Detect which cell encompasses the target text, then output its [X, Y] center coordinate. 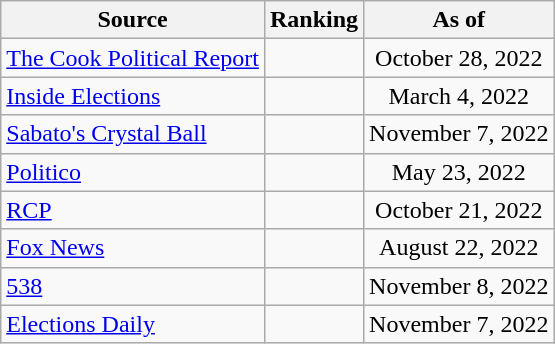
Elections Daily [133, 324]
Inside Elections [133, 96]
RCP [133, 210]
538 [133, 286]
March 4, 2022 [459, 96]
August 22, 2022 [459, 248]
October 21, 2022 [459, 210]
Ranking [314, 20]
The Cook Political Report [133, 58]
Sabato's Crystal Ball [133, 134]
Source [133, 20]
Politico [133, 172]
November 8, 2022 [459, 286]
May 23, 2022 [459, 172]
As of [459, 20]
October 28, 2022 [459, 58]
Fox News [133, 248]
